Output the [x, y] coordinate of the center of the cell containing the given text.  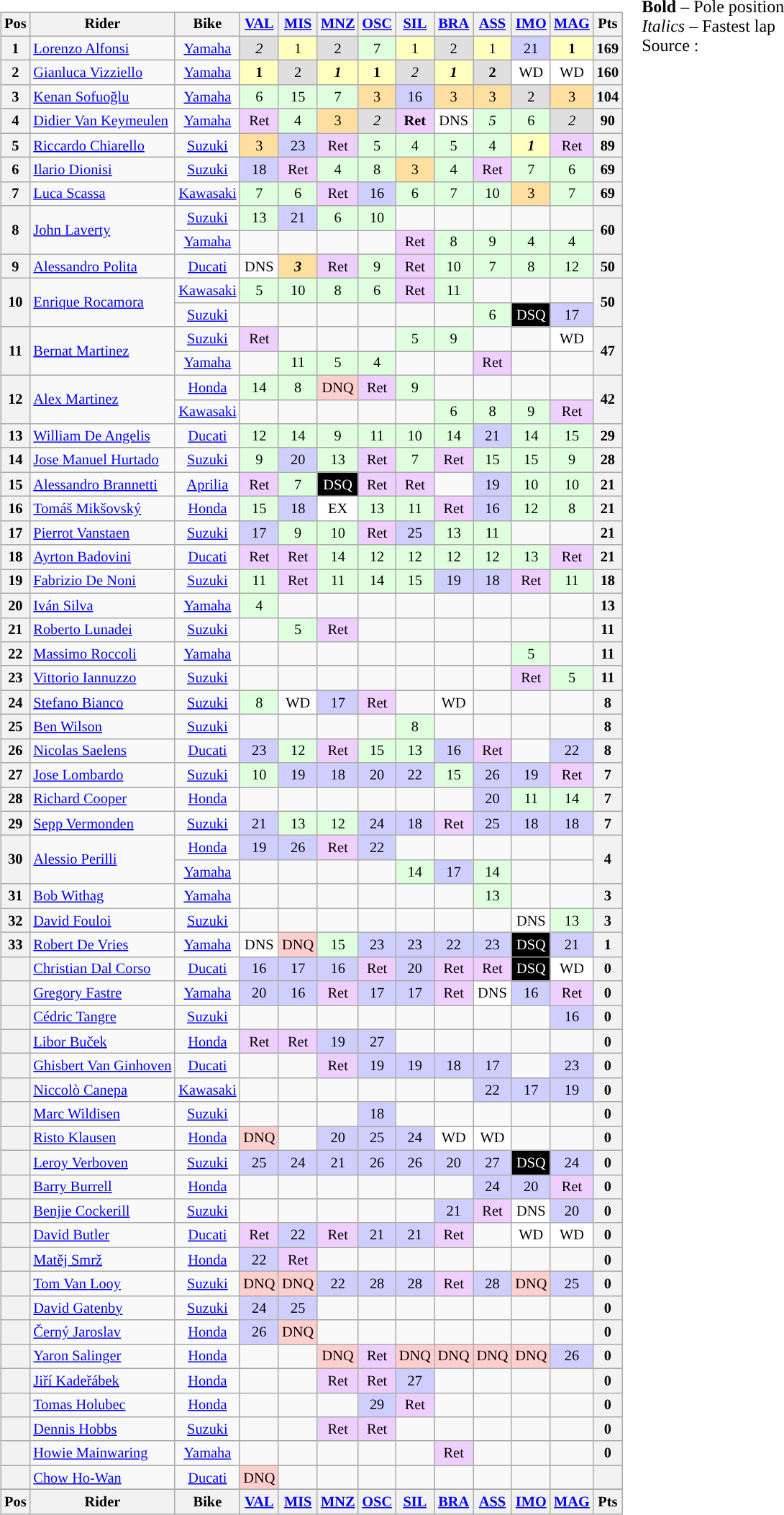
David Fouloi [102, 921]
Luca Scassa [102, 194]
William De Angelis [102, 436]
Benjie Cockerill [102, 1211]
Bernat Martinez [102, 351]
Leroy Verboven [102, 1162]
Roberto Lunadei [102, 630]
Tomáš Mikšovský [102, 509]
160 [608, 73]
Richard Cooper [102, 800]
Jiří Kadeřábek [102, 1380]
Ben Wilson [102, 727]
90 [608, 121]
31 [15, 896]
Kenan Sofuoğlu [102, 97]
Gregory Fastre [102, 993]
Barry Burrell [102, 1187]
Aprilia [207, 484]
Sepp Vermonden [102, 823]
Marc Wildisen [102, 1114]
Niccolò Canepa [102, 1090]
47 [608, 351]
Alessio Perilli [102, 859]
33 [15, 945]
David Gatenby [102, 1308]
Fabrizio De Noni [102, 582]
EX [338, 509]
60 [608, 230]
Ilario Dionisi [102, 170]
Didier Van Keymeulen [102, 121]
Howie Mainwaring [102, 1453]
Dennis Hobbs [102, 1429]
Matěj Smrž [102, 1260]
Yaron Salinger [102, 1357]
Christian Dal Corso [102, 969]
89 [608, 145]
David Butler [102, 1235]
Vittorio Iannuzzo [102, 678]
Pierrot Vanstaen [102, 533]
30 [15, 859]
Ayrton Badovini [102, 557]
John Laverty [102, 230]
Enrique Rocamora [102, 302]
Cédric Tangre [102, 1018]
Jose Manuel Hurtado [102, 460]
Černý Jaroslav [102, 1332]
Ghisbert Van Ginhoven [102, 1066]
Tomas Holubec [102, 1405]
Iván Silva [102, 605]
Nicolas Saelens [102, 751]
32 [15, 921]
104 [608, 97]
42 [608, 399]
Robert De Vries [102, 945]
Alessandro Polita [102, 266]
Gianluca Vizziello [102, 73]
Lorenzo Alfonsi [102, 48]
Libor Buček [102, 1041]
Chow Ho-Wan [102, 1478]
Stefano Bianco [102, 702]
169 [608, 48]
Bob Withag [102, 896]
Alessandro Brannetti [102, 484]
Jose Lombardo [102, 775]
Risto Klausen [102, 1139]
Riccardo Chiarello [102, 145]
Massimo Roccoli [102, 654]
Tom Van Looy [102, 1284]
Alex Martinez [102, 399]
